Extract the [x, y] coordinate from the center of the cell holding the provided text.  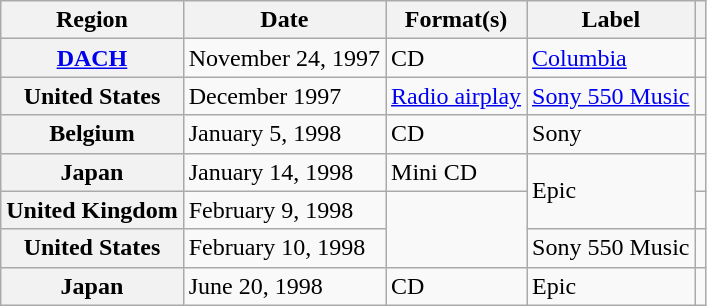
Region [92, 20]
December 1997 [284, 96]
February 10, 1998 [284, 248]
Mini CD [456, 172]
Date [284, 20]
January 14, 1998 [284, 172]
Format(s) [456, 20]
United Kingdom [92, 210]
Sony [611, 134]
Label [611, 20]
February 9, 1998 [284, 210]
January 5, 1998 [284, 134]
Radio airplay [456, 96]
DACH [92, 58]
Columbia [611, 58]
Belgium [92, 134]
June 20, 1998 [284, 286]
November 24, 1997 [284, 58]
